From the cell containing the given text, extract its center point as [x, y] coordinate. 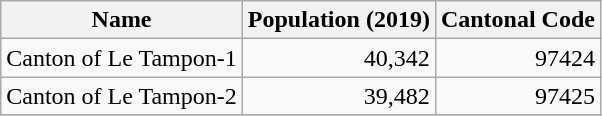
Canton of Le Tampon-2 [122, 96]
Canton of Le Tampon-1 [122, 58]
97425 [518, 96]
40,342 [338, 58]
Population (2019) [338, 20]
Name [122, 20]
Cantonal Code [518, 20]
39,482 [338, 96]
97424 [518, 58]
